Output the (X, Y) coordinate of the center of the cell containing the given text.  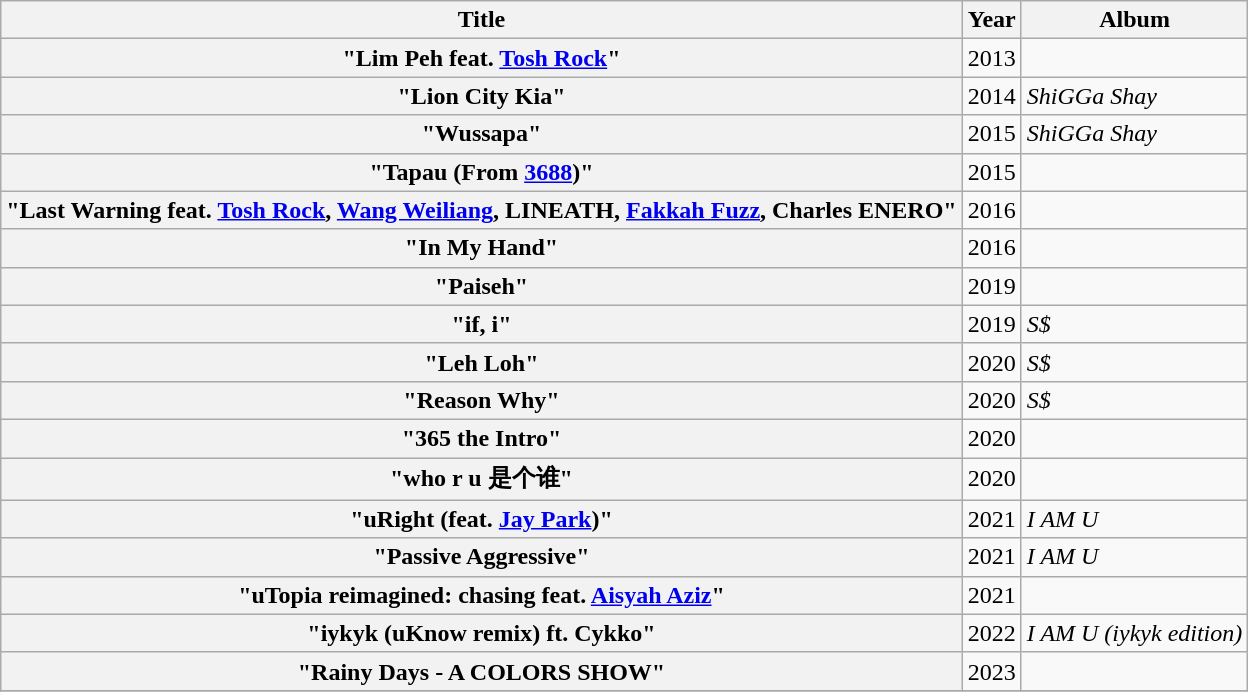
"Rainy Days - A COLORS SHOW" (482, 671)
Year (992, 20)
"Reason Why" (482, 400)
"Paiseh" (482, 286)
"365 the Intro" (482, 438)
2013 (992, 58)
Album (1134, 20)
"if, i" (482, 324)
I AM U (iykyk edition) (1134, 633)
2023 (992, 671)
"Leh Loh" (482, 362)
"uTopia reimagined: chasing feat. Aisyah Aziz" (482, 595)
"Lion City Kia" (482, 96)
"Tapau (From 3688)" (482, 172)
"uRight (feat. Jay Park)" (482, 519)
"who r u 是个谁" (482, 480)
Title (482, 20)
"Last Warning feat. Tosh Rock, Wang Weiliang, LINEATH, Fakkah Fuzz, Charles ENERO" (482, 210)
"Lim Peh feat. Tosh Rock" (482, 58)
2014 (992, 96)
"Passive Aggressive" (482, 557)
"In My Hand" (482, 248)
"Wussapa" (482, 134)
"iykyk (uKnow remix) ft. Cykko" (482, 633)
2022 (992, 633)
